For the text-containing cell, return its midpoint in [x, y] coordinate format. 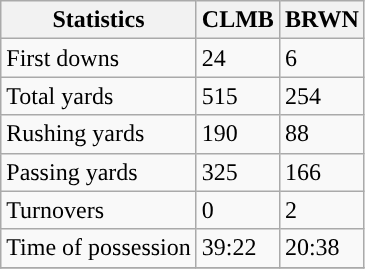
254 [322, 96]
Statistics [99, 20]
166 [322, 172]
6 [322, 58]
CLMB [238, 20]
BRWN [322, 20]
Turnovers [99, 210]
First downs [99, 58]
325 [238, 172]
515 [238, 96]
Time of possession [99, 248]
Total yards [99, 96]
0 [238, 210]
2 [322, 210]
24 [238, 58]
Passing yards [99, 172]
88 [322, 134]
Rushing yards [99, 134]
39:22 [238, 248]
190 [238, 134]
20:38 [322, 248]
